Extract the [x, y] coordinate from the center of the cell holding the provided text.  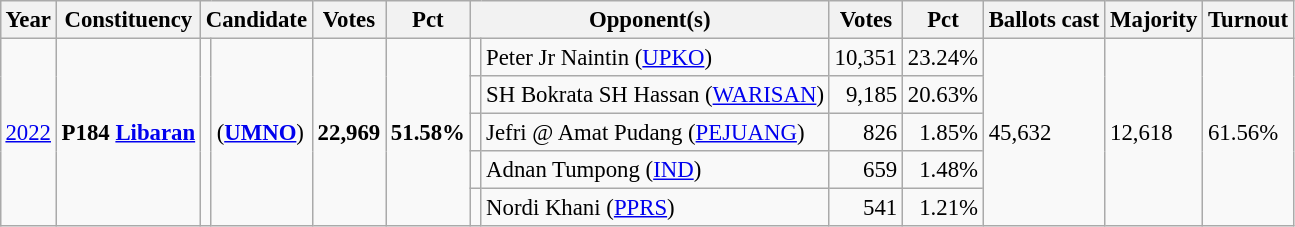
1.21% [944, 208]
23.24% [944, 57]
Nordi Khani (PPRS) [656, 208]
Constituency [128, 20]
10,351 [866, 57]
61.56% [1248, 132]
541 [866, 208]
Turnout [1248, 20]
1.85% [944, 133]
(UMNO) [262, 132]
22,969 [348, 132]
45,632 [1044, 132]
Adnan Tumpong (IND) [656, 170]
Candidate [256, 20]
Jefri @ Amat Pudang (PEJUANG) [656, 133]
Opponent(s) [650, 20]
1.48% [944, 170]
659 [866, 170]
Ballots cast [1044, 20]
2022 [28, 132]
12,618 [1154, 132]
9,185 [866, 95]
20.63% [944, 95]
P184 Libaran [128, 132]
Year [28, 20]
SH Bokrata SH Hassan (WARISAN) [656, 95]
Majority [1154, 20]
51.58% [428, 132]
826 [866, 133]
Peter Jr Naintin (UPKO) [656, 57]
